For the text-containing cell, return its midpoint in (x, y) coordinate format. 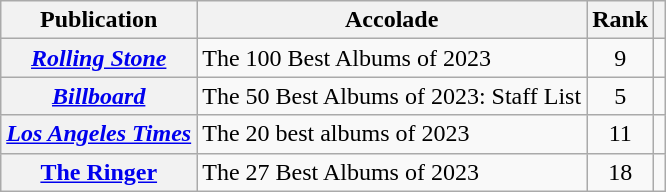
Accolade (392, 20)
The 50 Best Albums of 2023: Staff List (392, 96)
18 (620, 172)
9 (620, 58)
11 (620, 134)
Billboard (99, 96)
Los Angeles Times (99, 134)
The Ringer (99, 172)
The 100 Best Albums of 2023 (392, 58)
The 27 Best Albums of 2023 (392, 172)
5 (620, 96)
The 20 best albums of 2023 (392, 134)
Rank (620, 20)
Rolling Stone (99, 58)
Publication (99, 20)
